Find where the given text appears and provide that cell's center as [X, Y] coordinate. 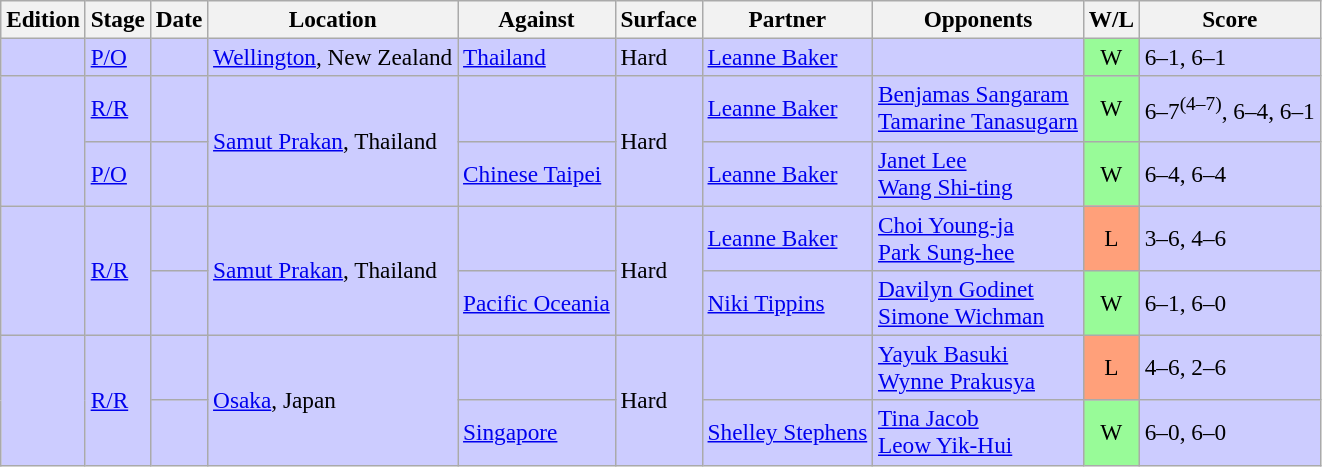
Chinese Taipei [536, 174]
6–7(4–7), 6–4, 6–1 [1230, 108]
6–4, 6–4 [1230, 174]
4–6, 2–6 [1230, 368]
6–1, 6–0 [1230, 302]
Davilyn Godinet Simone Wichman [978, 302]
Choi Young-ja Park Sung-hee [978, 238]
6–0, 6–0 [1230, 432]
Against [536, 19]
Pacific Oceania [536, 302]
Niki Tippins [787, 302]
Shelley Stephens [787, 432]
Edition [44, 19]
Singapore [536, 432]
Location [333, 19]
Thailand [536, 57]
6–1, 6–1 [1230, 57]
Osaka, Japan [333, 400]
Surface [658, 19]
Partner [787, 19]
W/L [1111, 19]
Tina JacobLeow Yik-Hui [978, 432]
3–6, 4–6 [1230, 238]
Benjamas Sangaram Tamarine Tanasugarn [978, 108]
Yayuk BasukiWynne Prakusya [978, 368]
Opponents [978, 19]
Score [1230, 19]
Janet Lee Wang Shi-ting [978, 174]
Stage [118, 19]
Date [178, 19]
Wellington, New Zealand [333, 57]
